Identify which cell holds the provided text, then report its (x, y) central coordinate. 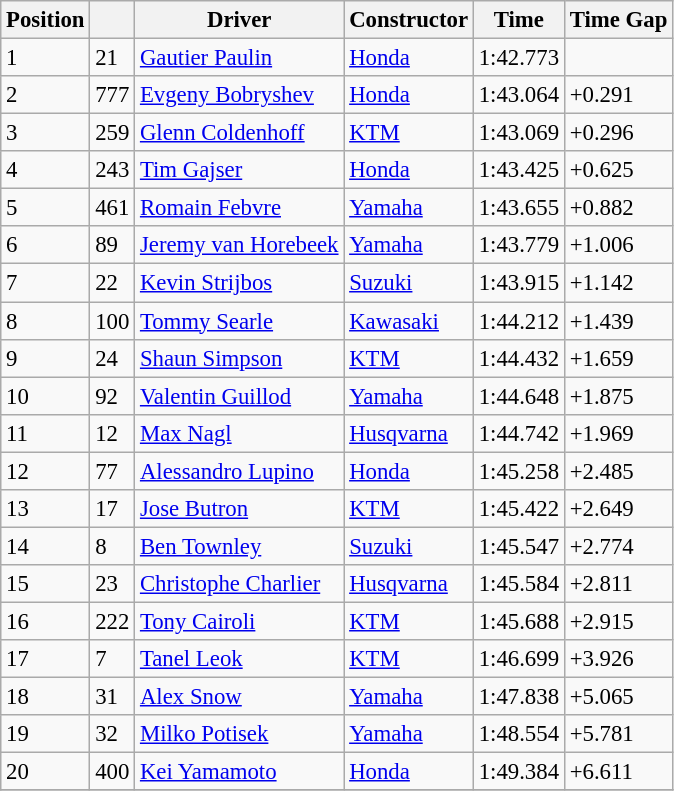
259 (112, 133)
+1.142 (618, 283)
20 (46, 772)
Milko Potisek (240, 734)
1:44.648 (518, 396)
Jose Butron (240, 509)
Kawasaki (409, 321)
+2.649 (618, 509)
+1.969 (618, 433)
243 (112, 170)
1 (46, 58)
+0.625 (618, 170)
1:43.915 (518, 283)
+1.439 (618, 321)
1:45.688 (518, 621)
1:43.655 (518, 208)
Glenn Coldenhoff (240, 133)
89 (112, 245)
Shaun Simpson (240, 358)
13 (46, 509)
+1.006 (618, 245)
Time Gap (618, 20)
18 (46, 697)
19 (46, 734)
Ben Townley (240, 546)
1:48.554 (518, 734)
1:44.742 (518, 433)
2 (46, 95)
22 (112, 283)
Driver (240, 20)
461 (112, 208)
Max Nagl (240, 433)
Tim Gajser (240, 170)
4 (46, 170)
14 (46, 546)
3 (46, 133)
1:44.212 (518, 321)
Tanel Leok (240, 659)
Evgeny Bobryshev (240, 95)
Romain Febvre (240, 208)
1:43.064 (518, 95)
1:44.432 (518, 358)
Constructor (409, 20)
Time (518, 20)
+2.915 (618, 621)
Kevin Strijbos (240, 283)
+1.875 (618, 396)
+0.296 (618, 133)
1:45.422 (518, 509)
+0.882 (618, 208)
5 (46, 208)
1:47.838 (518, 697)
16 (46, 621)
31 (112, 697)
Tommy Searle (240, 321)
1:43.779 (518, 245)
24 (112, 358)
15 (46, 584)
92 (112, 396)
1:45.258 (518, 471)
Alessandro Lupino (240, 471)
77 (112, 471)
1:43.069 (518, 133)
23 (112, 584)
6 (46, 245)
100 (112, 321)
+1.659 (618, 358)
1:42.773 (518, 58)
Tony Cairoli (240, 621)
+0.291 (618, 95)
Gautier Paulin (240, 58)
+6.611 (618, 772)
Jeremy van Horebeek (240, 245)
10 (46, 396)
1:43.425 (518, 170)
9 (46, 358)
+3.926 (618, 659)
21 (112, 58)
Kei Yamamoto (240, 772)
1:46.699 (518, 659)
Position (46, 20)
222 (112, 621)
+5.065 (618, 697)
777 (112, 95)
1:45.547 (518, 546)
+5.781 (618, 734)
+2.811 (618, 584)
Christophe Charlier (240, 584)
1:49.384 (518, 772)
32 (112, 734)
11 (46, 433)
1:45.584 (518, 584)
+2.774 (618, 546)
Alex Snow (240, 697)
Valentin Guillod (240, 396)
400 (112, 772)
+2.485 (618, 471)
